Scan for the cell matching the given text and deliver its [X, Y] coordinate at center. 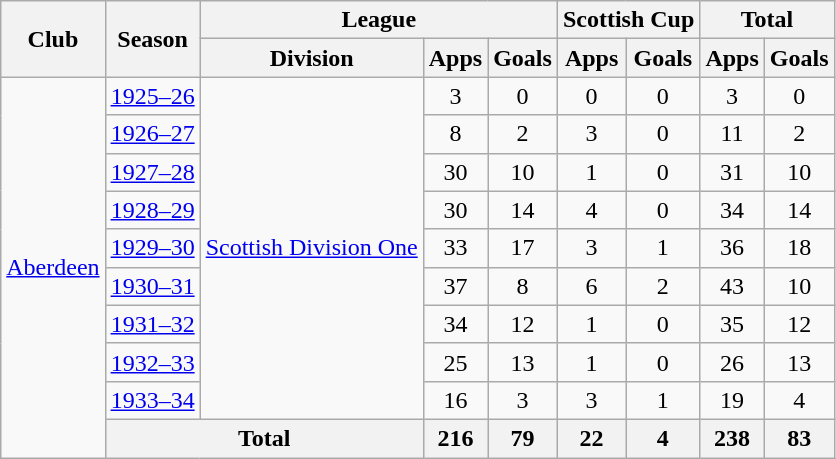
216 [455, 438]
1930–31 [152, 286]
79 [523, 438]
31 [732, 172]
Scottish Cup [628, 20]
1932–33 [152, 362]
1927–28 [152, 172]
Scottish Division One [312, 248]
25 [455, 362]
6 [591, 286]
36 [732, 248]
18 [799, 248]
33 [455, 248]
League [378, 20]
1931–32 [152, 324]
16 [455, 400]
43 [732, 286]
37 [455, 286]
Season [152, 39]
26 [732, 362]
Aberdeen [53, 268]
17 [523, 248]
Division [312, 58]
1933–34 [152, 400]
1928–29 [152, 210]
83 [799, 438]
1926–27 [152, 134]
35 [732, 324]
1929–30 [152, 248]
19 [732, 400]
22 [591, 438]
Club [53, 39]
238 [732, 438]
11 [732, 134]
1925–26 [152, 96]
